Search for the cell housing the specified text and yield its [X, Y] center coordinate. 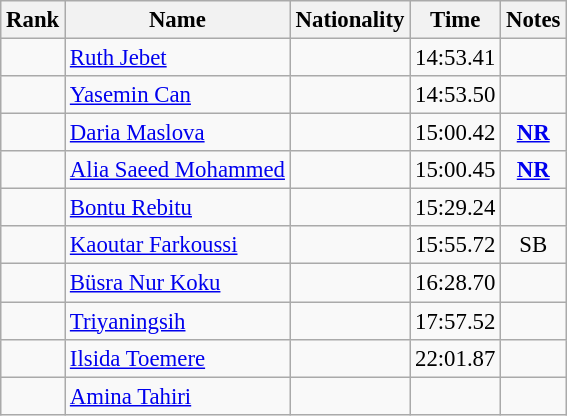
Daria Maslova [178, 133]
Bontu Rebitu [178, 208]
Amina Tahiri [178, 396]
15:29.24 [456, 208]
Time [456, 20]
Triyaningsih [178, 321]
22:01.87 [456, 358]
17:57.52 [456, 321]
Ilsida Toemere [178, 358]
16:28.70 [456, 283]
15:55.72 [456, 245]
Alia Saeed Mohammed [178, 170]
SB [534, 245]
Name [178, 20]
Yasemin Can [178, 95]
14:53.50 [456, 95]
Büsra Nur Koku [178, 283]
14:53.41 [456, 58]
Notes [534, 20]
Rank [33, 20]
Nationality [350, 20]
Ruth Jebet [178, 58]
Kaoutar Farkoussi [178, 245]
15:00.42 [456, 133]
15:00.45 [456, 170]
